Detect which cell encompasses the target text, then output its [x, y] center coordinate. 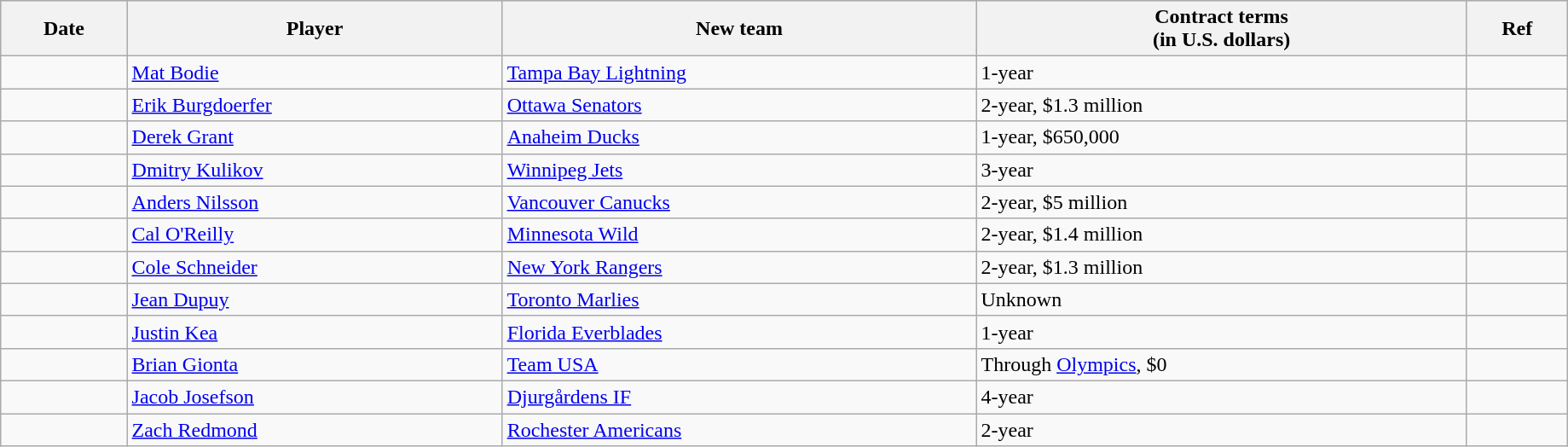
Erik Burgdoerfer [315, 105]
Cole Schneider [315, 267]
Derek Grant [315, 137]
Florida Everblades [739, 332]
Dmitry Kulikov [315, 170]
New York Rangers [739, 267]
Unknown [1221, 299]
Vancouver Canucks [739, 202]
Contract terms(in U.S. dollars) [1221, 29]
Player [315, 29]
Date [64, 29]
Team USA [739, 364]
3-year [1221, 170]
2-year, $1.4 million [1221, 235]
2-year, $5 million [1221, 202]
Tampa Bay Lightning [739, 73]
Rochester Americans [739, 429]
Minnesota Wild [739, 235]
Through Olympics, $0 [1221, 364]
Winnipeg Jets [739, 170]
Ottawa Senators [739, 105]
New team [739, 29]
Justin Kea [315, 332]
Djurgårdens IF [739, 397]
Jean Dupuy [315, 299]
Jacob Josefson [315, 397]
1-year, $650,000 [1221, 137]
Mat Bodie [315, 73]
Anders Nilsson [315, 202]
4-year [1221, 397]
Toronto Marlies [739, 299]
Ref [1517, 29]
Cal O'Reilly [315, 235]
Brian Gionta [315, 364]
2-year [1221, 429]
Zach Redmond [315, 429]
Anaheim Ducks [739, 137]
